Return (x, y) of the center of cell containing provided text 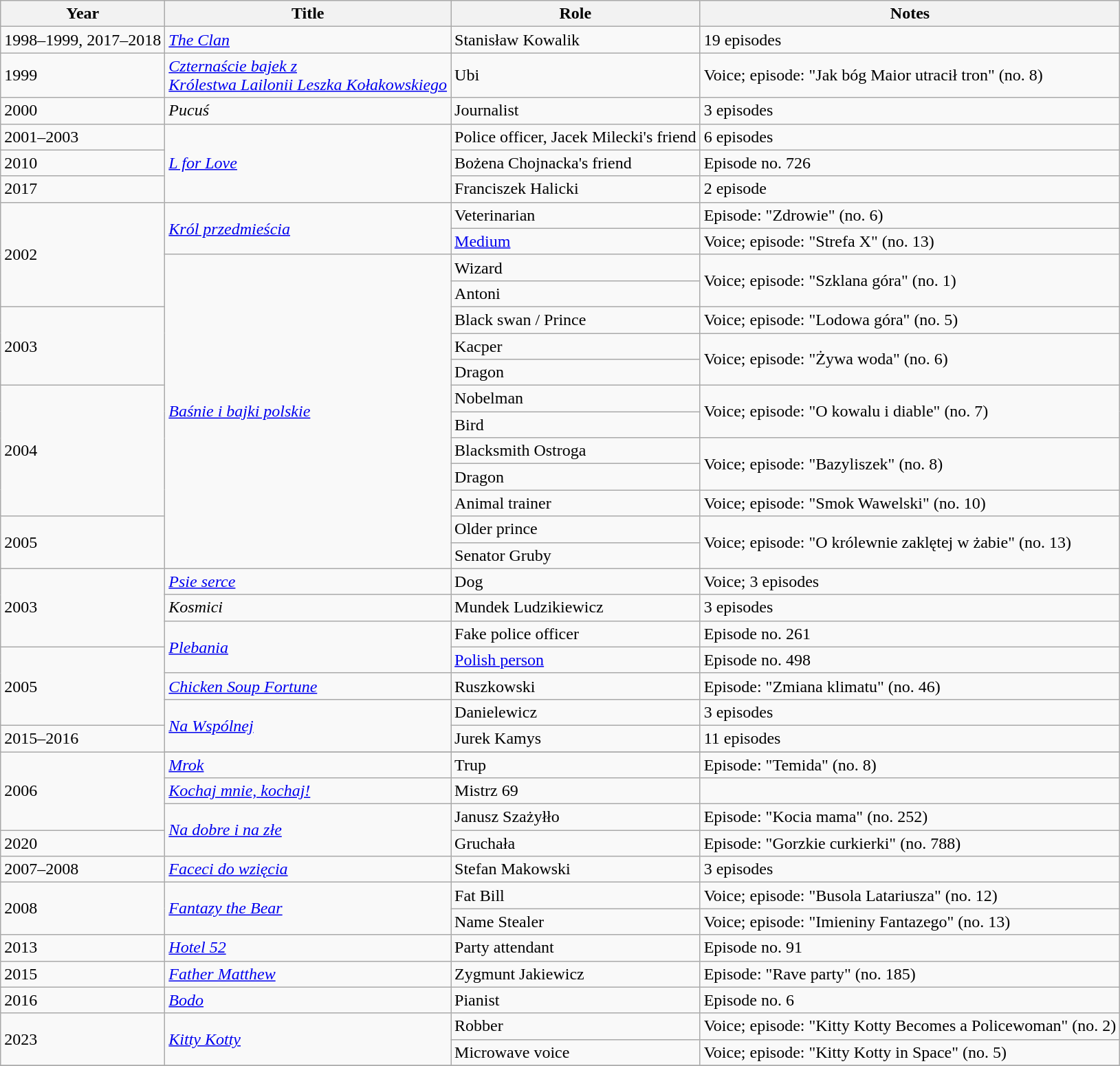
Trup (576, 765)
Voice; episode: "Smok Wawelski" (no. 10) (910, 503)
Episode no. 91 (910, 948)
2001–2003 (83, 137)
Gruchała (576, 843)
2006 (83, 791)
Pucuś (308, 111)
2000 (83, 111)
Hotel 52 (308, 948)
Police officer, Jacek Milecki's friend (576, 137)
Voice; episode: "O królewnie zaklętej w żabie" (no. 13) (910, 542)
2007–2008 (83, 869)
Senator Gruby (576, 555)
Role (576, 14)
2013 (83, 948)
Episode: "Zmiana klimatu" (no. 46) (910, 686)
Voice; 3 episodes (910, 581)
Fat Bill (576, 896)
Dog (576, 581)
2016 (83, 1000)
Polish person (576, 660)
Episode: "Rave party" (no. 185) (910, 974)
6 episodes (910, 137)
Antoni (576, 293)
Danielewicz (576, 712)
Bodo (308, 1000)
Faceci do wzięcia (308, 869)
Mundek Ludzikiewicz (576, 608)
Chicken Soup Fortune (308, 686)
Voice; episode: "Strefa X" (no. 13) (910, 241)
Mistrz 69 (576, 791)
Król przedmieścia (308, 228)
Notes (910, 14)
Voice; episode: "Żywa woda" (no. 6) (910, 359)
Episode no. 498 (910, 660)
Episode: "Zdrowie" (no. 6) (910, 215)
Episode: "Gorzkie curkierki" (no. 788) (910, 843)
Medium (576, 241)
Episode: "Kocia mama" (no. 252) (910, 817)
Mrok (308, 765)
Zygmunt Jakiewicz (576, 974)
Voice; episode: "Busola Latariusza" (no. 12) (910, 896)
1999 (83, 76)
Kochaj mnie, kochaj! (308, 791)
Journalist (576, 111)
Bożena Chojnacka's friend (576, 163)
1998–1999, 2017–2018 (83, 40)
Franciszek Halicki (576, 189)
Voice; episode: "Jak bóg Maior utracił tron" (no. 8) (910, 76)
Voice; episode: "Imieniny Fantazego" (no. 13) (910, 922)
11 episodes (910, 738)
Fantazy the Bear (308, 909)
Animal trainer (576, 503)
2002 (83, 254)
Kacper (576, 346)
19 episodes (910, 40)
Kitty Kotty (308, 1039)
2 episode (910, 189)
Episode no. 261 (910, 634)
The Clan (308, 40)
Bird (576, 425)
2020 (83, 843)
Veterinarian (576, 215)
Episode: "Temida" (no. 8) (910, 765)
2008 (83, 909)
Episode no. 726 (910, 163)
Fake police officer (576, 634)
Father Matthew (308, 974)
Voice; episode: "Szklana góra" (no. 1) (910, 280)
Voice; episode: "O kowalu i diable" (no. 7) (910, 412)
Stefan Makowski (576, 869)
Year (83, 14)
Ruszkowski (576, 686)
2010 (83, 163)
Baśnie i bajki polskie (308, 411)
Voice; episode: "Kitty Kotty Becomes a Policewoman" (no. 2) (910, 1026)
Blacksmith Ostroga (576, 451)
Title (308, 14)
Na dobre i na złe (308, 830)
2023 (83, 1039)
2017 (83, 189)
2004 (83, 451)
Episode no. 6 (910, 1000)
2015 (83, 974)
Jurek Kamys (576, 738)
Ubi (576, 76)
Voice; episode: "Bazyliszek" (no. 8) (910, 464)
L for Love (308, 163)
Voice; episode: "Lodowa góra" (no. 5) (910, 320)
Microwave voice (576, 1052)
Stanisław Kowalik (576, 40)
2015–2016 (83, 738)
Name Stealer (576, 922)
Czternaście bajek zKrólestwa Lailonii Leszka Kołakowskiego (308, 76)
Wizard (576, 267)
Janusz Szażyłło (576, 817)
Na Wspólnej (308, 725)
Psie serce (308, 581)
Nobelman (576, 399)
Older prince (576, 529)
Black swan / Prince (576, 320)
Pianist (576, 1000)
Party attendant (576, 948)
Kosmici (308, 608)
Voice; episode: "Kitty Kotty in Space" (no. 5) (910, 1052)
Robber (576, 1026)
Plebania (308, 647)
